Locate the cell with the specified text and output its (X, Y) center coordinate. 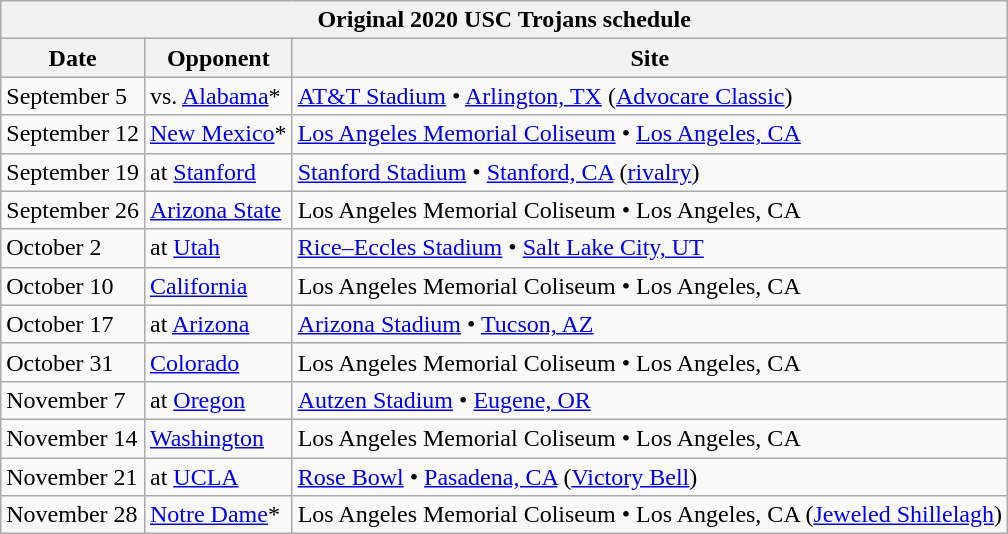
Rose Bowl • Pasadena, CA (Victory Bell) (650, 477)
September 19 (73, 172)
November 14 (73, 438)
Arizona Stadium • Tucson, AZ (650, 324)
September 12 (73, 134)
October 10 (73, 286)
Rice–Eccles Stadium • Salt Lake City, UT (650, 248)
Arizona State (218, 210)
at Oregon (218, 400)
New Mexico* (218, 134)
Colorado (218, 362)
at UCLA (218, 477)
at Utah (218, 248)
Autzen Stadium • Eugene, OR (650, 400)
Opponent (218, 58)
vs. Alabama* (218, 96)
AT&T Stadium • Arlington, TX (Advocare Classic) (650, 96)
September 5 (73, 96)
Site (650, 58)
September 26 (73, 210)
California (218, 286)
Original 2020 USC Trojans schedule (504, 20)
Date (73, 58)
November 7 (73, 400)
Washington (218, 438)
October 2 (73, 248)
Stanford Stadium • Stanford, CA (rivalry) (650, 172)
at Stanford (218, 172)
November 21 (73, 477)
October 17 (73, 324)
Los Angeles Memorial Coliseum • Los Angeles, CA (Jeweled Shillelagh) (650, 515)
at Arizona (218, 324)
Notre Dame* (218, 515)
October 31 (73, 362)
November 28 (73, 515)
